Determine the [x, y] coordinate at the center of the cell enclosing the given text.  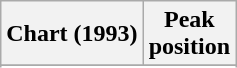
Peakposition [189, 34]
Chart (1993) [72, 34]
